For the text-containing cell, return its midpoint in [x, y] coordinate format. 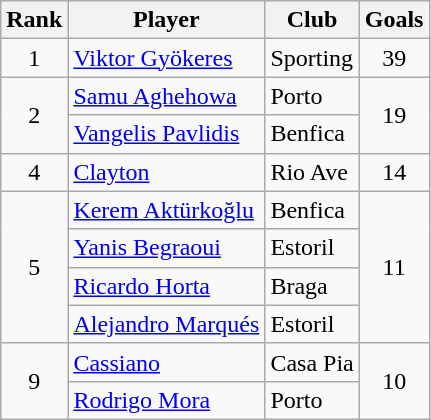
Samu Aghehowa [166, 96]
19 [394, 115]
2 [34, 115]
Goals [394, 20]
Rio Ave [312, 172]
Sporting [312, 58]
Cassiano [166, 362]
Vangelis Pavlidis [166, 134]
9 [34, 381]
Yanis Begraoui [166, 248]
4 [34, 172]
Player [166, 20]
Clayton [166, 172]
Rodrigo Mora [166, 400]
Viktor Gyökeres [166, 58]
Braga [312, 286]
39 [394, 58]
Club [312, 20]
11 [394, 267]
Rank [34, 20]
Alejandro Marqués [166, 324]
14 [394, 172]
5 [34, 267]
10 [394, 381]
1 [34, 58]
Kerem Aktürkoğlu [166, 210]
Casa Pia [312, 362]
Ricardo Horta [166, 286]
